Identify which cell holds the provided text, then report its (x, y) central coordinate. 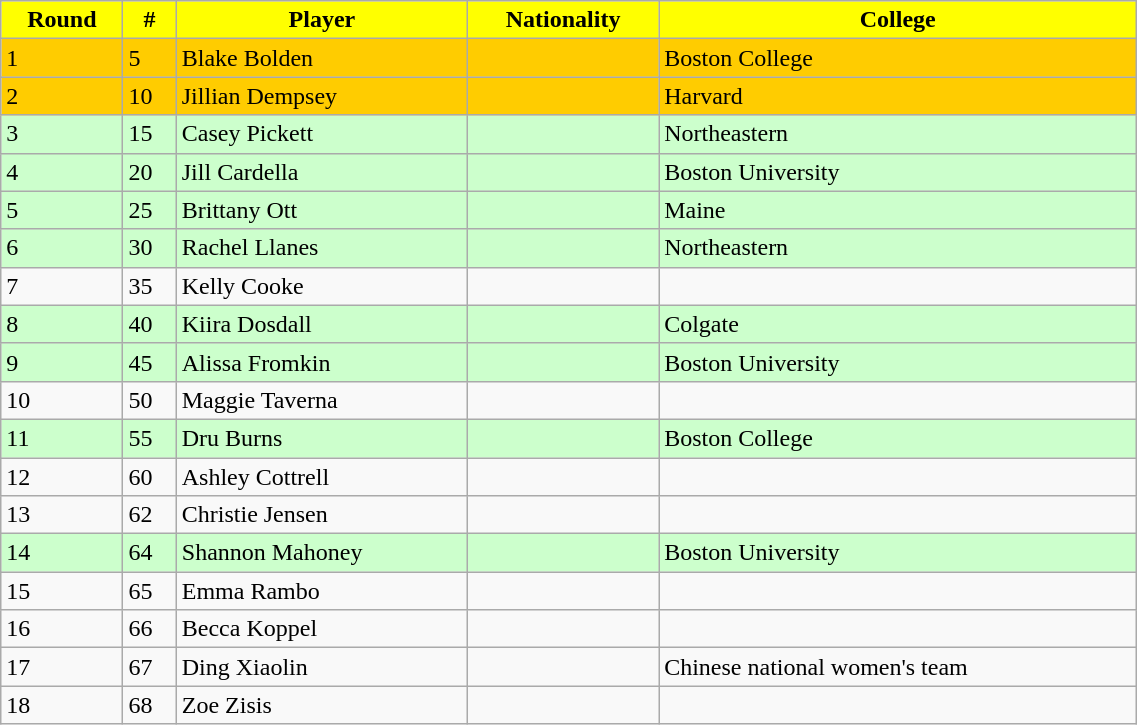
Ashley Cottrell (322, 477)
35 (150, 286)
2 (62, 96)
64 (150, 553)
College (898, 20)
Kiira Dosdall (322, 324)
7 (62, 286)
12 (62, 477)
Dru Burns (322, 438)
25 (150, 210)
8 (62, 324)
Jillian Dempsey (322, 96)
Round (62, 20)
40 (150, 324)
Brittany Ott (322, 210)
30 (150, 248)
Christie Jensen (322, 515)
60 (150, 477)
Kelly Cooke (322, 286)
1 (62, 58)
68 (150, 705)
Zoe Zisis (322, 705)
20 (150, 172)
55 (150, 438)
Maggie Taverna (322, 400)
Ding Xiaolin (322, 667)
Alissa Fromkin (322, 362)
17 (62, 667)
Colgate (898, 324)
13 (62, 515)
50 (150, 400)
Emma Rambo (322, 591)
66 (150, 629)
4 (62, 172)
65 (150, 591)
14 (62, 553)
18 (62, 705)
# (150, 20)
6 (62, 248)
Becca Koppel (322, 629)
11 (62, 438)
Blake Bolden (322, 58)
Jill Cardella (322, 172)
62 (150, 515)
Harvard (898, 96)
9 (62, 362)
67 (150, 667)
Casey Pickett (322, 134)
16 (62, 629)
Maine (898, 210)
Rachel Llanes (322, 248)
Player (322, 20)
Nationality (564, 20)
45 (150, 362)
3 (62, 134)
Shannon Mahoney (322, 553)
Chinese national women's team (898, 667)
